Determine the (x, y) coordinate at the center of the cell enclosing the given text.  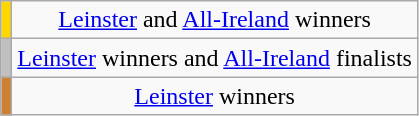
Leinster winners and All-Ireland finalists (215, 58)
Leinster and All-Ireland winners (215, 20)
Leinster winners (215, 96)
